Determine the (x, y) coordinate at the center of the cell enclosing the given text.  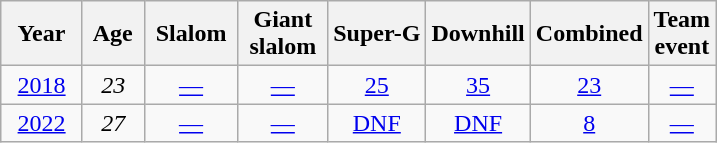
2022 (42, 123)
Combined (589, 34)
Super-G (377, 34)
Age (113, 34)
8 (589, 123)
35 (478, 85)
Year (42, 34)
25 (377, 85)
Giant slalom (283, 34)
2018 (42, 85)
27 (113, 123)
Slalom (191, 34)
Downhill (478, 34)
Teamevent (682, 34)
